Provide the (x, y) coordinate of the cell's center where the given text is located.  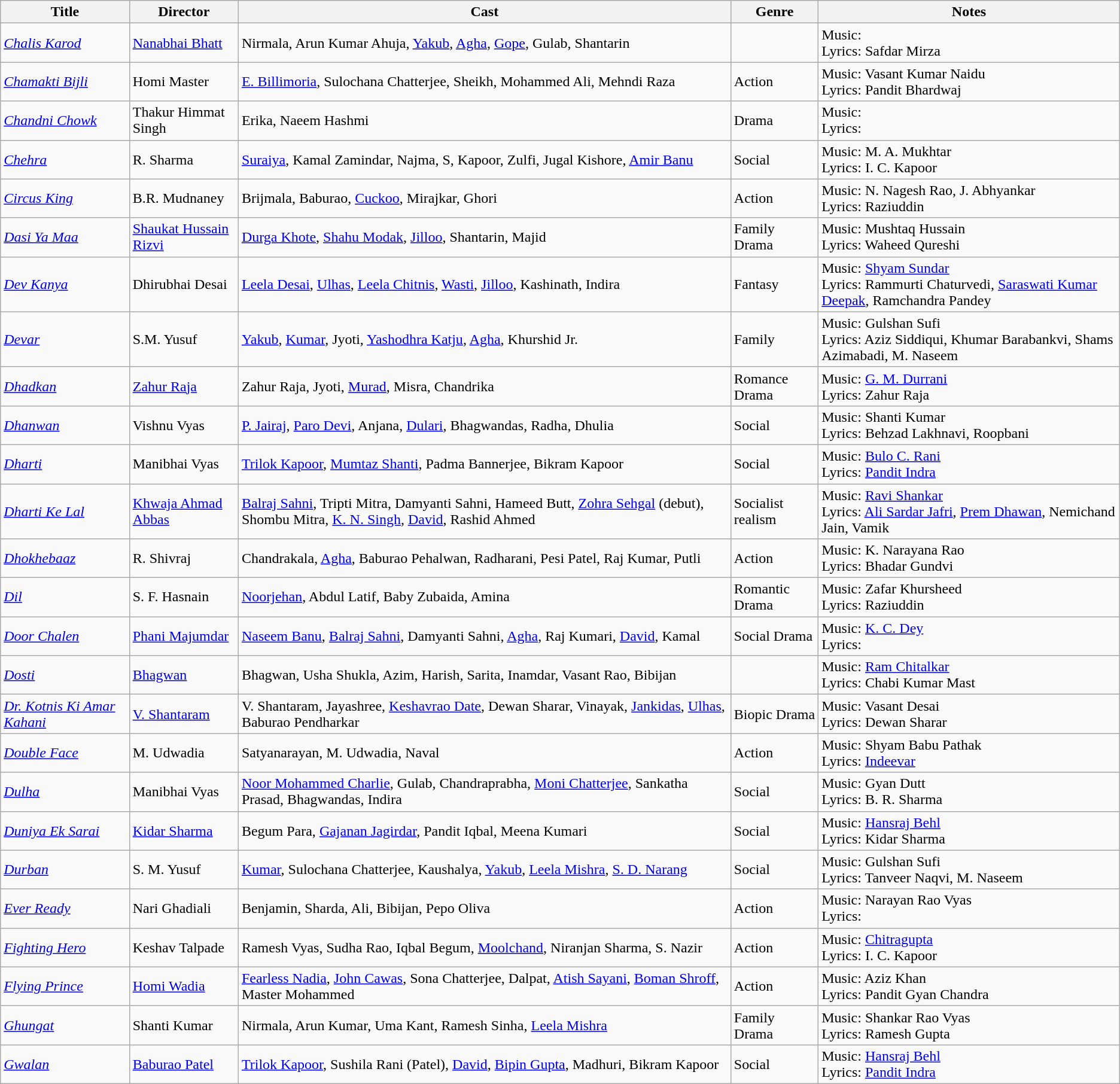
Music: Gyan DuttLyrics: B. R. Sharma (969, 792)
Thakur Himmat Singh (184, 121)
Dr. Kotnis Ki Amar Kahani (65, 714)
Chalis Karod (65, 43)
Ghungat (65, 1025)
Brijmala, Baburao, Cuckoo, Mirajkar, Ghori (485, 199)
Music: Mushtaq HussainLyrics: Waheed Qureshi (969, 237)
Gwalan (65, 1064)
Nirmala, Arun Kumar Ahuja, Yakub, Agha, Gope, Gulab, Shantarin (485, 43)
Flying Prince (65, 986)
S. M. Yusuf (184, 870)
Devar (65, 339)
Director (184, 12)
Socialist realism (774, 511)
Dosti (65, 675)
Music: Shanti KumarLyrics: Behzad Lakhnavi, Roopbani (969, 425)
Vishnu Vyas (184, 425)
Dharti Ke Lal (65, 511)
Music: Vasant Kumar Naidu Lyrics: Pandit Bhardwaj (969, 81)
Social Drama (774, 637)
Begum Para, Gajanan Jagirdar, Pandit Iqbal, Meena Kumari (485, 830)
Shanti Kumar (184, 1025)
M. Udwadia (184, 753)
Music: Zafar KhursheedLyrics: Raziuddin (969, 597)
Music: Ravi ShankarLyrics: Ali Sardar Jafri, Prem Dhawan, Nemichand Jain, Vamik (969, 511)
Music: K. Narayana RaoLyrics: Bhadar Gundvi (969, 559)
Dhanwan (65, 425)
Music: Hansraj BehlLyrics: Pandit Indra (969, 1064)
Dev Kanya (65, 284)
V. Shantaram, Jayashree, Keshavrao Date, Dewan Sharar, Vinayak, Jankidas, Ulhas, Baburao Pendharkar (485, 714)
Benjamin, Sharda, Ali, Bibijan, Pepo Oliva (485, 908)
Leela Desai, Ulhas, Leela Chitnis, Wasti, Jilloo, Kashinath, Indira (485, 284)
Khwaja Ahmad Abbas (184, 511)
Dhokhebaaz (65, 559)
Chamakti Bijli (65, 81)
Chandrakala, Agha, Baburao Pehalwan, Radharani, Pesi Patel, Raj Kumar, Putli (485, 559)
Music: Lyrics: Safdar Mirza (969, 43)
Dhirubhai Desai (184, 284)
Baburao Patel (184, 1064)
Music: Vasant DesaiLyrics: Dewan Sharar (969, 714)
Dil (65, 597)
Dharti (65, 464)
Music: K. C. DeyLyrics: (969, 637)
Door Chalen (65, 637)
B.R. Mudnaney (184, 199)
Fantasy (774, 284)
Genre (774, 12)
Phani Majumdar (184, 637)
Dasi Ya Maa (65, 237)
Fearless Nadia, John Cawas, Sona Chatterjee, Dalpat, Atish Sayani, Boman Shroff, Master Mohammed (485, 986)
P. Jairaj, Paro Devi, Anjana, Dulari, Bhagwandas, Radha, Dhulia (485, 425)
Music: Hansraj BehlLyrics: Kidar Sharma (969, 830)
Music: Ram ChitalkarLyrics: Chabi Kumar Mast (969, 675)
Music: N. Nagesh Rao, J. AbhyankarLyrics: Raziuddin (969, 199)
Music: Shyam SundarLyrics: Rammurti Chaturvedi, Saraswati Kumar Deepak, Ramchandra Pandey (969, 284)
Music: Gulshan SufiLyrics: Aziz Siddiqui, Khumar Barabankvi, Shams Azimabadi, M. Naseem (969, 339)
S. F. Hasnain (184, 597)
S.M. Yusuf (184, 339)
Title (65, 12)
Trilok Kapoor, Mumtaz Shanti, Padma Bannerjee, Bikram Kapoor (485, 464)
Music: G. M. DurraniLyrics: Zahur Raja (969, 386)
Ramesh Vyas, Sudha Rao, Iqbal Begum, Moolchand, Niranjan Sharma, S. Nazir (485, 948)
Durban (65, 870)
Erika, Naeem Hashmi (485, 121)
Bhagwan (184, 675)
Zahur Raja, Jyoti, Murad, Misra, Chandrika (485, 386)
Music: Gulshan SufiLyrics: Tanveer Naqvi, M. Naseem (969, 870)
Kumar, Sulochana Chatterjee, Kaushalya, Yakub, Leela Mishra, S. D. Narang (485, 870)
Kidar Sharma (184, 830)
Homi Master (184, 81)
Homi Wadia (184, 986)
Notes (969, 12)
Dulha (65, 792)
Music: M. A. MukhtarLyrics: I. C. Kapoor (969, 159)
Family (774, 339)
Music: Narayan Rao VyasLyrics: (969, 908)
Music: ChitraguptaLyrics: I. C. Kapoor (969, 948)
Music: Aziz KhanLyrics: Pandit Gyan Chandra (969, 986)
Zahur Raja (184, 386)
Suraiya, Kamal Zamindar, Najma, S, Kapoor, Zulfi, Jugal Kishore, Amir Banu (485, 159)
Nari Ghadiali (184, 908)
V. Shantaram (184, 714)
Dhadkan (65, 386)
Cast (485, 12)
R. Sharma (184, 159)
Circus King (65, 199)
E. Billimoria, Sulochana Chatterjee, Sheikh, Mohammed Ali, Mehndi Raza (485, 81)
Music: Shyam Babu PathakLyrics: Indeevar (969, 753)
Chandni Chowk (65, 121)
Double Face (65, 753)
Keshav Talpade (184, 948)
Bhagwan, Usha Shukla, Azim, Harish, Sarita, Inamdar, Vasant Rao, Bibijan (485, 675)
Fighting Hero (65, 948)
Noor Mohammed Charlie, Gulab, Chandraprabha, Moni Chatterjee, Sankatha Prasad, Bhagwandas, Indira (485, 792)
Music: Shankar Rao VyasLyrics: Ramesh Gupta (969, 1025)
Durga Khote, Shahu Modak, Jilloo, Shantarin, Majid (485, 237)
Yakub, Kumar, Jyoti, Yashodhra Katju, Agha, Khurshid Jr. (485, 339)
Chehra (65, 159)
Trilok Kapoor, Sushila Rani (Patel), David, Bipin Gupta, Madhuri, Bikram Kapoor (485, 1064)
Romantic Drama (774, 597)
Naseem Banu, Balraj Sahni, Damyanti Sahni, Agha, Raj Kumari, David, Kamal (485, 637)
Music: Bulo C. RaniLyrics: Pandit Indra (969, 464)
Drama (774, 121)
Music: Lyrics: (969, 121)
Ever Ready (65, 908)
Biopic Drama (774, 714)
Satyanarayan, M. Udwadia, Naval (485, 753)
Noorjehan, Abdul Latif, Baby Zubaida, Amina (485, 597)
Nanabhai Bhatt (184, 43)
Romance Drama (774, 386)
Duniya Ek Sarai (65, 830)
Shaukat Hussain Rizvi (184, 237)
Balraj Sahni, Tripti Mitra, Damyanti Sahni, Hameed Butt, Zohra Sehgal (debut), Shombu Mitra, K. N. Singh, David, Rashid Ahmed (485, 511)
R. Shivraj (184, 559)
Nirmala, Arun Kumar, Uma Kant, Ramesh Sinha, Leela Mishra (485, 1025)
